Return the (x, y) coordinate for the center point of the cell that contains the specified text.  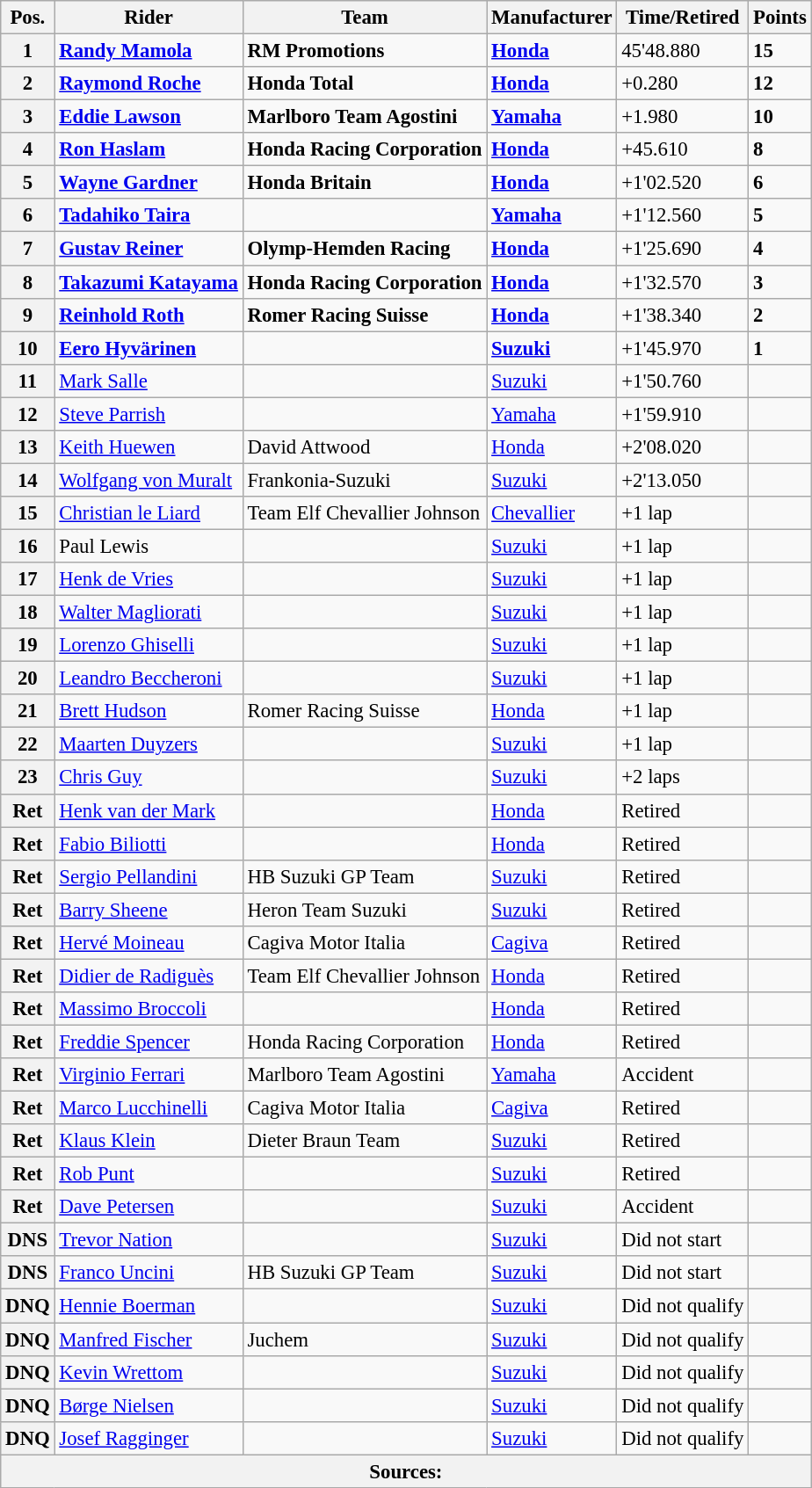
Didier de Radiguès (149, 976)
Chevallier (552, 513)
+1'45.970 (683, 348)
20 (28, 679)
David Attwood (365, 447)
RM Promotions (365, 51)
Heron Team Suzuki (365, 910)
+1'02.520 (683, 183)
+2 laps (683, 778)
+1'32.570 (683, 282)
Dieter Braun Team (365, 1141)
Fabio Biliotti (149, 844)
Pos. (28, 18)
Wayne Gardner (149, 183)
18 (28, 613)
Dave Petersen (149, 1207)
Kevin Wrettom (149, 1372)
Wolfgang von Muralt (149, 480)
Honda Total (365, 83)
Freddie Spencer (149, 1042)
Honda Britain (365, 183)
+1'38.340 (683, 315)
Reinhold Roth (149, 315)
Børge Nielsen (149, 1405)
Hennie Boerman (149, 1306)
11 (28, 381)
+2'13.050 (683, 480)
Klaus Klein (149, 1141)
Mark Salle (149, 381)
+1'50.760 (683, 381)
Franco Uncini (149, 1274)
9 (28, 315)
Sources: (406, 1471)
Team (365, 18)
+1'59.910 (683, 414)
17 (28, 579)
Brett Hudson (149, 711)
Gustav Reiner (149, 249)
16 (28, 546)
Henk van der Mark (149, 810)
Rider (149, 18)
Points (780, 18)
Manufacturer (552, 18)
Takazumi Katayama (149, 282)
Lorenzo Ghiselli (149, 645)
21 (28, 711)
Barry Sheene (149, 910)
+2'08.020 (683, 447)
Paul Lewis (149, 546)
+1.980 (683, 117)
Hervé Moineau (149, 943)
Chris Guy (149, 778)
22 (28, 744)
Sergio Pellandini (149, 876)
23 (28, 778)
Keith Huewen (149, 447)
14 (28, 480)
Maarten Duyzers (149, 744)
+45.610 (683, 149)
Henk de Vries (149, 579)
Ron Haslam (149, 149)
Olymp-Hemden Racing (365, 249)
+1'25.690 (683, 249)
Josef Ragginger (149, 1438)
Christian le Liard (149, 513)
Walter Magliorati (149, 613)
13 (28, 447)
Virginio Ferrari (149, 1075)
Tadahiko Taira (149, 215)
Trevor Nation (149, 1240)
Juchem (365, 1339)
Frankonia-Suzuki (365, 480)
+0.280 (683, 83)
Steve Parrish (149, 414)
Rob Punt (149, 1174)
Manfred Fischer (149, 1339)
Eddie Lawson (149, 117)
45'48.880 (683, 51)
Leandro Beccheroni (149, 679)
Massimo Broccoli (149, 1009)
Time/Retired (683, 18)
Eero Hyvärinen (149, 348)
19 (28, 645)
Marco Lucchinelli (149, 1108)
Randy Mamola (149, 51)
Raymond Roche (149, 83)
7 (28, 249)
+1'12.560 (683, 215)
